Return (X, Y) of the center of cell containing provided text 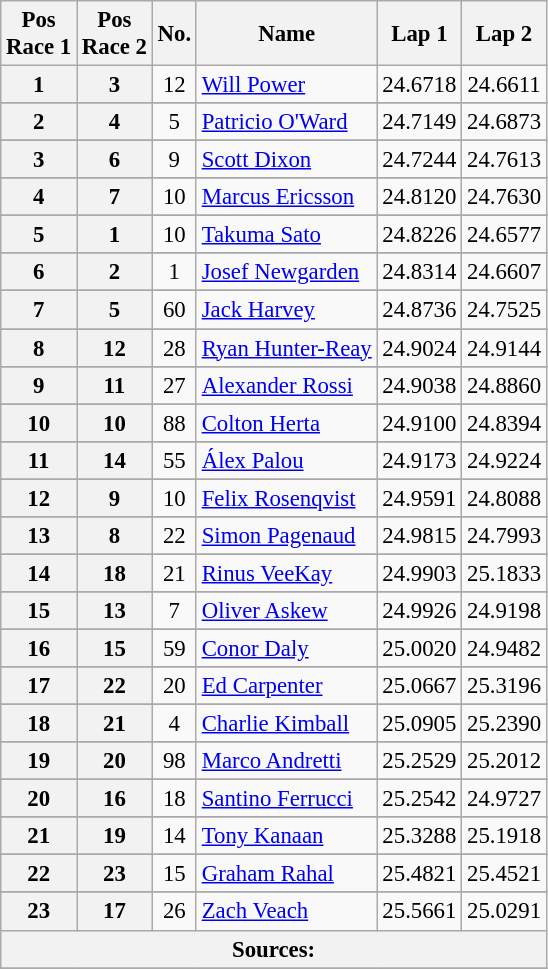
24.9198 (504, 611)
27 (174, 385)
25.0291 (504, 912)
Will Power (286, 85)
PosRace 2 (114, 34)
24.9100 (420, 423)
PosRace 1 (39, 34)
25.2390 (504, 724)
25.1833 (504, 573)
24.9144 (504, 348)
Patricio O'Ward (286, 122)
24.9173 (420, 460)
25.0020 (420, 648)
25.0667 (420, 686)
Ryan Hunter-Reay (286, 348)
24.9482 (504, 648)
Rinus VeeKay (286, 573)
No. (174, 34)
28 (174, 348)
24.6718 (420, 85)
24.7244 (420, 160)
Scott Dixon (286, 160)
Tony Kanaan (286, 836)
24.8226 (420, 235)
25.0905 (420, 724)
Oliver Askew (286, 611)
Felix Rosenqvist (286, 498)
24.9727 (504, 799)
Graham Rahal (286, 874)
Santino Ferrucci (286, 799)
25.2012 (504, 761)
24.8736 (420, 310)
24.8860 (504, 385)
Álex Palou (286, 460)
60 (174, 310)
26 (174, 912)
Simon Pagenaud (286, 536)
25.2542 (420, 799)
88 (174, 423)
24.7613 (504, 160)
24.7993 (504, 536)
24.8120 (420, 197)
Lap 2 (504, 34)
24.6577 (504, 235)
Sources: (274, 949)
55 (174, 460)
Marco Andretti (286, 761)
25.1918 (504, 836)
25.2529 (420, 761)
Alexander Rossi (286, 385)
59 (174, 648)
24.9224 (504, 460)
24.6607 (504, 273)
24.9024 (420, 348)
Takuma Sato (286, 235)
24.9038 (420, 385)
Colton Herta (286, 423)
25.4821 (420, 874)
24.9815 (420, 536)
Ed Carpenter (286, 686)
25.3288 (420, 836)
25.3196 (504, 686)
24.8314 (420, 273)
24.7149 (420, 122)
Name (286, 34)
24.8088 (504, 498)
24.7525 (504, 310)
24.9591 (420, 498)
25.5661 (420, 912)
24.8394 (504, 423)
Zach Veach (286, 912)
Josef Newgarden (286, 273)
Lap 1 (420, 34)
Jack Harvey (286, 310)
Marcus Ericsson (286, 197)
25.4521 (504, 874)
Charlie Kimball (286, 724)
Conor Daly (286, 648)
24.7630 (504, 197)
98 (174, 761)
24.9926 (420, 611)
24.6611 (504, 85)
24.6873 (504, 122)
24.9903 (420, 573)
